Search for the cell housing the specified text and yield its (x, y) center coordinate. 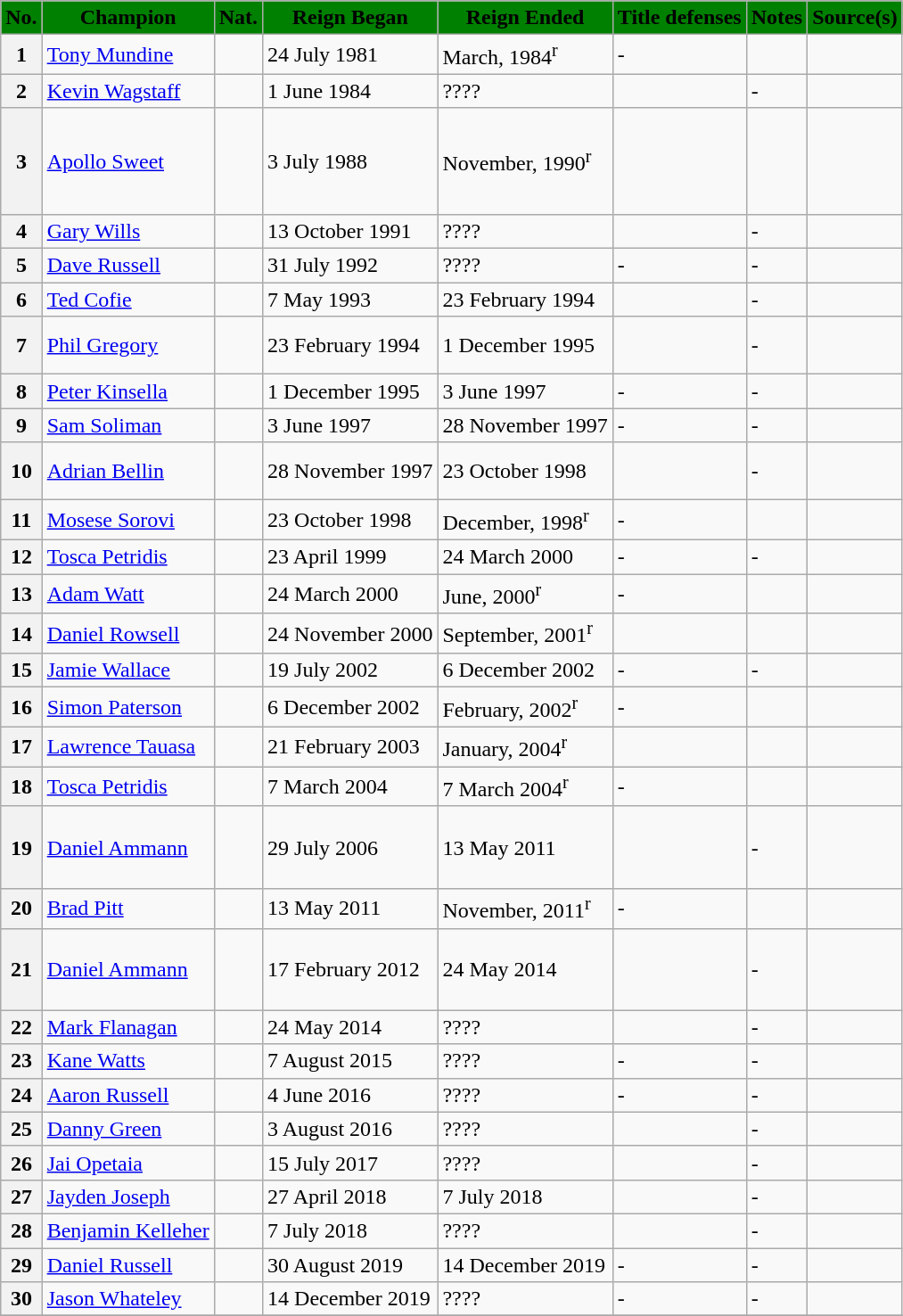
10 (21, 471)
7 May 1993 (350, 300)
No. (21, 18)
Gary Wills (128, 231)
Nat. (238, 18)
Mark Flanagan (128, 1027)
6 (21, 300)
16 (21, 708)
Tony Mundine (128, 55)
31 July 1992 (350, 266)
Jamie Wallace (128, 670)
Adam Watt (128, 594)
Apollo Sweet (128, 160)
Aaron Russell (128, 1095)
Mosese Sorovi (128, 521)
Daniel Russell (128, 1265)
25 (21, 1129)
13 October 1991 (350, 231)
Notes (776, 18)
Danny Green (128, 1129)
November, 1990r (525, 160)
7 March 2004 (350, 786)
Jai Opetaia (128, 1163)
Sam Soliman (128, 425)
Phil Gregory (128, 346)
24 July 1981 (350, 55)
28 (21, 1230)
Jason Whateley (128, 1299)
Peter Kinsella (128, 391)
17 (21, 747)
Ted Cofie (128, 300)
Dave Russell (128, 266)
7 August 2015 (350, 1061)
Reign Began (350, 18)
November, 2011r (525, 908)
13 (21, 594)
30 (21, 1299)
2 (21, 91)
4 June 2016 (350, 1095)
23 April 1999 (350, 556)
Champion (128, 18)
June, 2000r (525, 594)
March, 1984r (525, 55)
24 (21, 1095)
29 (21, 1265)
3 August 2016 (350, 1129)
Simon Paterson (128, 708)
17 February 2012 (350, 969)
Brad Pitt (128, 908)
8 (21, 391)
21 February 2003 (350, 747)
3 July 1988 (350, 160)
15 July 2017 (350, 1163)
24 November 2000 (350, 633)
15 (21, 670)
23 (21, 1061)
Reign Ended (525, 18)
12 (21, 556)
September, 2001r (525, 633)
1 June 1984 (350, 91)
Title defenses (679, 18)
5 (21, 266)
Jayden Joseph (128, 1197)
7 March 2004r (525, 786)
January, 2004r (525, 747)
December, 1998r (525, 521)
20 (21, 908)
19 (21, 847)
Source(s) (856, 18)
11 (21, 521)
29 July 2006 (350, 847)
February, 2002r (525, 708)
Kane Watts (128, 1061)
Daniel Rowsell (128, 633)
4 (21, 231)
27 April 2018 (350, 1197)
19 July 2002 (350, 670)
18 (21, 786)
9 (21, 425)
Kevin Wagstaff (128, 91)
3 (21, 160)
14 (21, 633)
Lawrence Tauasa (128, 747)
7 (21, 346)
Adrian Bellin (128, 471)
30 August 2019 (350, 1265)
Benjamin Kelleher (128, 1230)
22 (21, 1027)
21 (21, 969)
26 (21, 1163)
1 (21, 55)
27 (21, 1197)
